Find where the given text appears and provide that cell's center as (X, Y) coordinate. 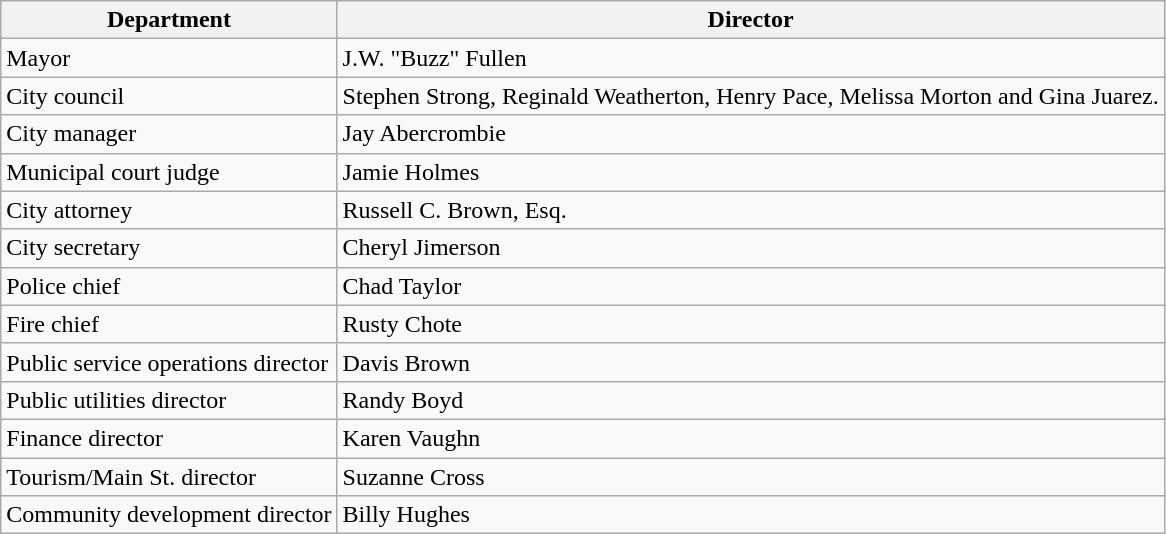
Cheryl Jimerson (750, 248)
Randy Boyd (750, 400)
Jamie Holmes (750, 172)
Public utilities director (169, 400)
J.W. "Buzz" Fullen (750, 58)
Community development director (169, 515)
Karen Vaughn (750, 438)
Rusty Chote (750, 324)
City council (169, 96)
Public service operations director (169, 362)
Director (750, 20)
Suzanne Cross (750, 477)
Billy Hughes (750, 515)
Department (169, 20)
Fire chief (169, 324)
Davis Brown (750, 362)
Mayor (169, 58)
Tourism/Main St. director (169, 477)
Municipal court judge (169, 172)
Chad Taylor (750, 286)
Stephen Strong, Reginald Weatherton, Henry Pace, Melissa Morton and Gina Juarez. (750, 96)
Finance director (169, 438)
Jay Abercrombie (750, 134)
City secretary (169, 248)
City attorney (169, 210)
City manager (169, 134)
Police chief (169, 286)
Russell C. Brown, Esq. (750, 210)
